Extract the [X, Y] coordinate from the center of the cell holding the provided text.  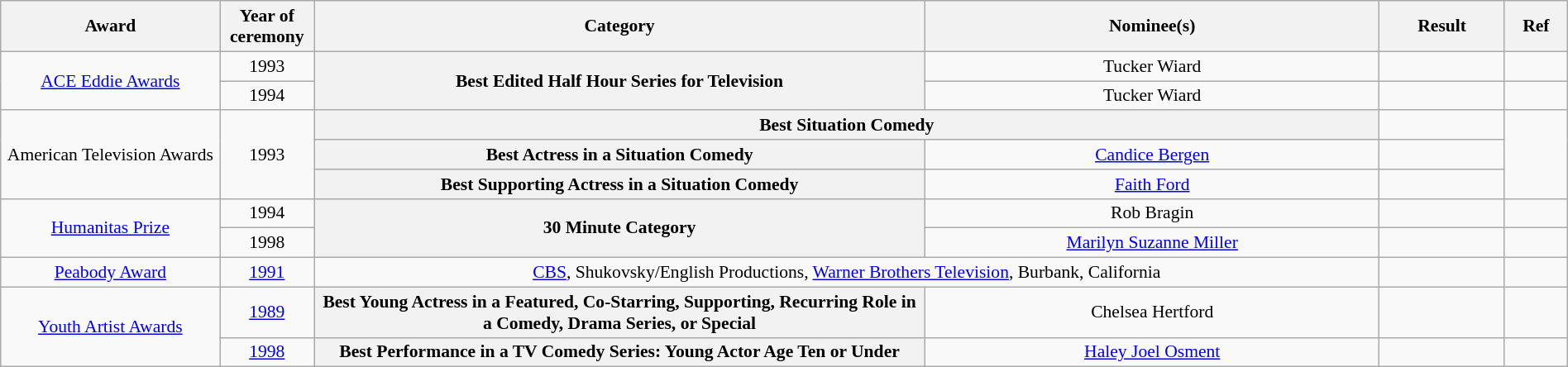
Faith Ford [1151, 184]
Chelsea Hertford [1151, 312]
Haley Joel Osment [1151, 352]
Best Actress in a Situation Comedy [620, 155]
ACE Eddie Awards [111, 81]
Best Edited Half Hour Series for Television [620, 81]
Youth Artist Awards [111, 327]
Best Situation Comedy [847, 126]
30 Minute Category [620, 228]
Marilyn Suzanne Miller [1151, 243]
Humanitas Prize [111, 228]
Result [1442, 26]
Rob Bragin [1151, 213]
Best Young Actress in a Featured, Co-Starring, Supporting, Recurring Role in a Comedy, Drama Series, or Special [620, 312]
Best Performance in a TV Comedy Series: Young Actor Age Ten or Under [620, 352]
Peabody Award [111, 273]
Candice Bergen [1151, 155]
1989 [267, 312]
Year of ceremony [267, 26]
American Television Awards [111, 155]
CBS, Shukovsky/English Productions, Warner Brothers Television, Burbank, California [847, 273]
Nominee(s) [1151, 26]
Best Supporting Actress in a Situation Comedy [620, 184]
Ref [1536, 26]
Category [620, 26]
1991 [267, 273]
Award [111, 26]
